For the text-containing cell, return its midpoint in (X, Y) coordinate format. 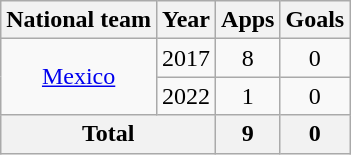
1 (248, 96)
2022 (186, 96)
Year (186, 20)
Mexico (79, 77)
2017 (186, 58)
Goals (315, 20)
National team (79, 20)
8 (248, 58)
Total (108, 134)
9 (248, 134)
Apps (248, 20)
